Return [x, y] of the center of cell containing provided text 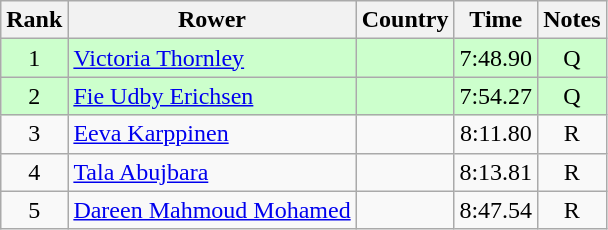
7:54.27 [496, 96]
5 [34, 210]
Dareen Mahmoud Mohamed [212, 210]
Notes [572, 20]
Fie Udby Erichsen [212, 96]
8:13.81 [496, 172]
8:11.80 [496, 134]
Victoria Thornley [212, 58]
Eeva Karppinen [212, 134]
Rower [212, 20]
1 [34, 58]
4 [34, 172]
2 [34, 96]
3 [34, 134]
Country [405, 20]
7:48.90 [496, 58]
Rank [34, 20]
Tala Abujbara [212, 172]
Time [496, 20]
8:47.54 [496, 210]
